Provide the [X, Y] coordinate of the cell's center where the given text is located.  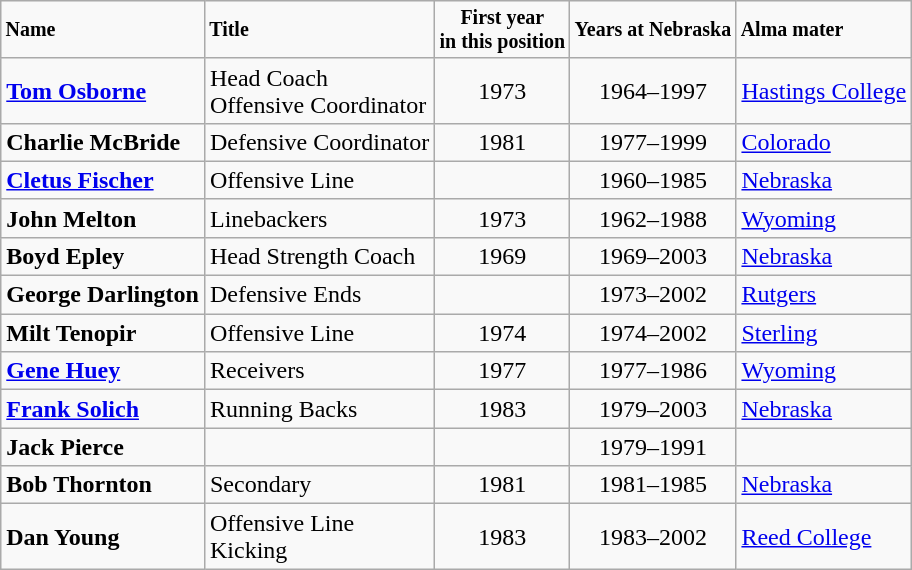
1974 [502, 333]
Bob Thornton [103, 485]
Alma mater [824, 30]
1977–1986 [653, 371]
Reed College [824, 536]
Title [319, 30]
1969–2003 [653, 256]
George Darlington [103, 295]
1960–1985 [653, 180]
Hastings College [824, 90]
1983–2002 [653, 536]
1974–2002 [653, 333]
Jack Pierce [103, 447]
1977–1999 [653, 142]
Head Strength Coach [319, 256]
Cletus Fischer [103, 180]
Defensive Ends [319, 295]
Colorado [824, 142]
Name [103, 30]
Head CoachOffensive Coordinator [319, 90]
Years at Nebraska [653, 30]
Sterling [824, 333]
John Melton [103, 218]
1979–2003 [653, 409]
Boyd Epley [103, 256]
1981–1985 [653, 485]
1969 [502, 256]
Dan Young [103, 536]
Receivers [319, 371]
1962–1988 [653, 218]
1973–2002 [653, 295]
Running Backs [319, 409]
1979–1991 [653, 447]
Defensive Coordinator [319, 142]
Rutgers [824, 295]
1977 [502, 371]
Offensive LineKicking [319, 536]
Milt Tenopir [103, 333]
Gene Huey [103, 371]
Charlie McBride [103, 142]
Linebackers [319, 218]
1964–1997 [653, 90]
Tom Osborne [103, 90]
Secondary [319, 485]
Frank Solich [103, 409]
First yearin this position [502, 30]
